Return [x, y] of the center of cell containing provided text 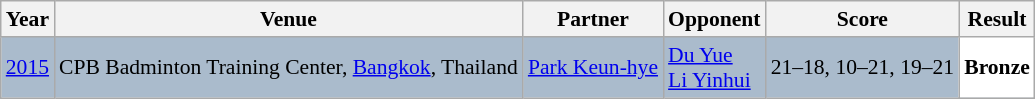
Du Yue Li Yinhui [714, 68]
Park Keun-hye [593, 68]
Venue [288, 19]
Opponent [714, 19]
21–18, 10–21, 19–21 [863, 68]
Result [997, 19]
CPB Badminton Training Center, Bangkok, Thailand [288, 68]
Year [28, 19]
Score [863, 19]
2015 [28, 68]
Partner [593, 19]
Bronze [997, 68]
